Provide the [X, Y] coordinate of the cell's center where the given text is located.  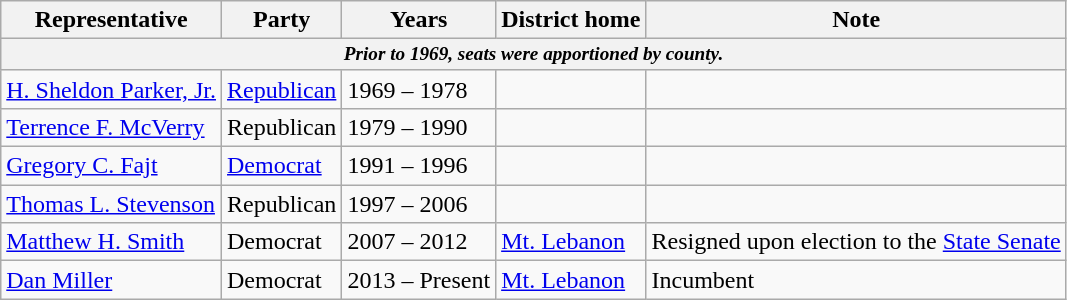
Thomas L. Stevenson [112, 204]
2007 – 2012 [419, 242]
Dan Miller [112, 280]
Prior to 1969, seats were apportioned by county. [534, 55]
1979 – 1990 [419, 128]
Incumbent [856, 280]
1969 – 1978 [419, 89]
Party [282, 20]
1997 – 2006 [419, 204]
Gregory C. Fajt [112, 166]
Matthew H. Smith [112, 242]
Note [856, 20]
2013 – Present [419, 280]
Years [419, 20]
Resigned upon election to the State Senate [856, 242]
Terrence F. McVerry [112, 128]
District home [571, 20]
H. Sheldon Parker, Jr. [112, 89]
Representative [112, 20]
1991 – 1996 [419, 166]
